Search for the cell housing the specified text and yield its (x, y) center coordinate. 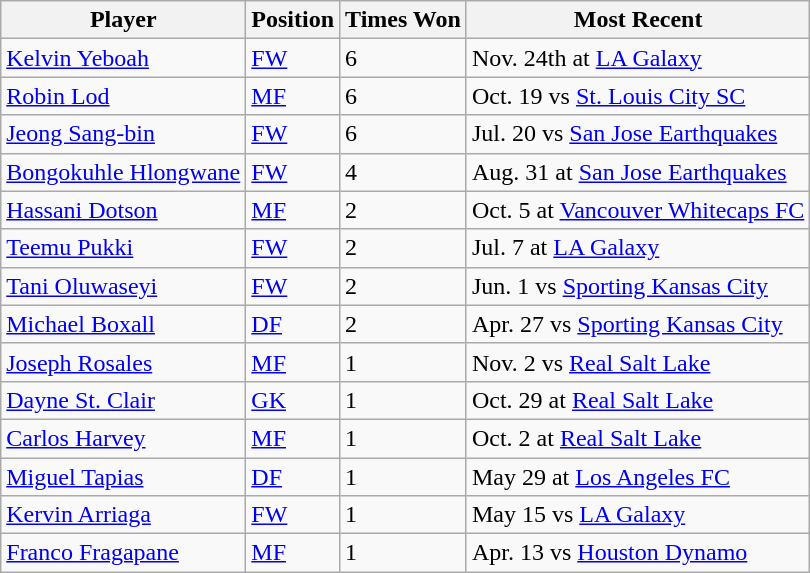
Nov. 2 vs Real Salt Lake (638, 362)
Jun. 1 vs Sporting Kansas City (638, 286)
Hassani Dotson (124, 210)
Joseph Rosales (124, 362)
May 29 at Los Angeles FC (638, 477)
Robin Lod (124, 96)
Carlos Harvey (124, 438)
Bongokuhle Hlongwane (124, 172)
Teemu Pukki (124, 248)
Franco Fragapane (124, 553)
Apr. 27 vs Sporting Kansas City (638, 324)
Times Won (404, 20)
Kelvin Yeboah (124, 58)
Oct. 5 at Vancouver Whitecaps FC (638, 210)
Dayne St. Clair (124, 400)
Position (293, 20)
Jeong Sang-bin (124, 134)
Oct. 29 at Real Salt Lake (638, 400)
Oct. 2 at Real Salt Lake (638, 438)
Miguel Tapias (124, 477)
Jul. 7 at LA Galaxy (638, 248)
Oct. 19 vs St. Louis City SC (638, 96)
Kervin Arriaga (124, 515)
Nov. 24th at LA Galaxy (638, 58)
Aug. 31 at San Jose Earthquakes (638, 172)
May 15 vs LA Galaxy (638, 515)
Michael Boxall (124, 324)
Jul. 20 vs San Jose Earthquakes (638, 134)
Player (124, 20)
Tani Oluwaseyi (124, 286)
Apr. 13 vs Houston Dynamo (638, 553)
4 (404, 172)
GK (293, 400)
Most Recent (638, 20)
